For the text-containing cell, return its midpoint in [x, y] coordinate format. 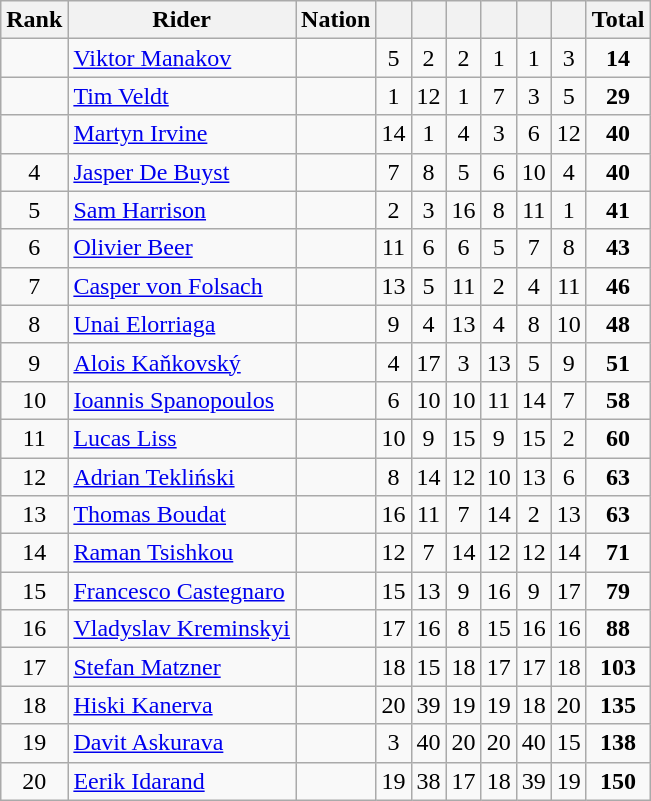
Jasper De Buyst [182, 172]
46 [618, 286]
Ioannis Spanopoulos [182, 400]
Martyn Irvine [182, 134]
58 [618, 400]
48 [618, 324]
29 [618, 96]
Unai Elorriaga [182, 324]
71 [618, 553]
Francesco Castegnaro [182, 591]
Nation [336, 20]
Davit Askurava [182, 743]
Hiski Kanerva [182, 705]
Stefan Matzner [182, 667]
88 [618, 629]
135 [618, 705]
Vladyslav Kreminskyi [182, 629]
138 [618, 743]
Total [618, 20]
38 [428, 781]
41 [618, 210]
Alois Kaňkovský [182, 362]
Raman Tsishkou [182, 553]
51 [618, 362]
Rank [34, 20]
60 [618, 438]
Viktor Manakov [182, 58]
150 [618, 781]
Tim Veldt [182, 96]
Rider [182, 20]
Lucas Liss [182, 438]
Eerik Idarand [182, 781]
Sam Harrison [182, 210]
Adrian Tekliński [182, 477]
79 [618, 591]
43 [618, 248]
Casper von Folsach [182, 286]
103 [618, 667]
Olivier Beer [182, 248]
Thomas Boudat [182, 515]
